From the cell containing the given text, extract its center point as (x, y) coordinate. 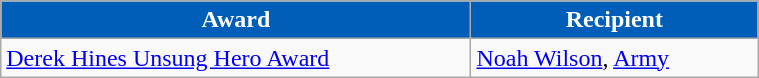
Recipient (614, 20)
Award (236, 20)
Derek Hines Unsung Hero Award (236, 58)
Noah Wilson, Army (614, 58)
